Scan for the cell matching the given text and deliver its [X, Y] coordinate at center. 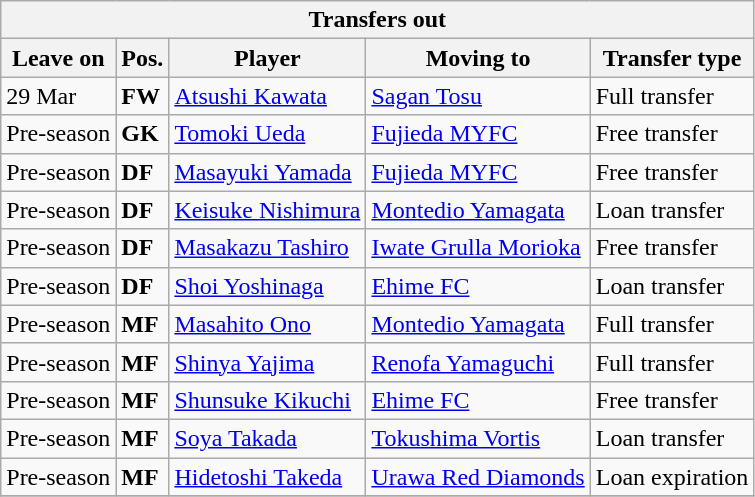
Masahito Ono [268, 324]
Tokushima Vortis [478, 438]
Renofa Yamaguchi [478, 362]
Soya Takada [268, 438]
GK [142, 134]
29 Mar [58, 96]
Transfers out [378, 20]
Masakazu Tashiro [268, 248]
Transfer type [672, 58]
Player [268, 58]
Iwate Grulla Morioka [478, 248]
Leave on [58, 58]
Shinya Yajima [268, 362]
Moving to [478, 58]
Shoi Yoshinaga [268, 286]
Shunsuke Kikuchi [268, 400]
Hidetoshi Takeda [268, 477]
Atsushi Kawata [268, 96]
Pos. [142, 58]
Urawa Red Diamonds [478, 477]
Tomoki Ueda [268, 134]
Loan expiration [672, 477]
FW [142, 96]
Keisuke Nishimura [268, 210]
Sagan Tosu [478, 96]
Masayuki Yamada [268, 172]
